Detect which cell encompasses the target text, then output its [X, Y] center coordinate. 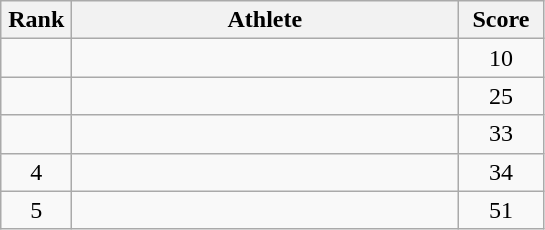
4 [36, 172]
25 [501, 96]
Athlete [265, 20]
51 [501, 210]
10 [501, 58]
34 [501, 172]
Rank [36, 20]
Score [501, 20]
33 [501, 134]
5 [36, 210]
